Find where the given text appears and provide that cell's center as (X, Y) coordinate. 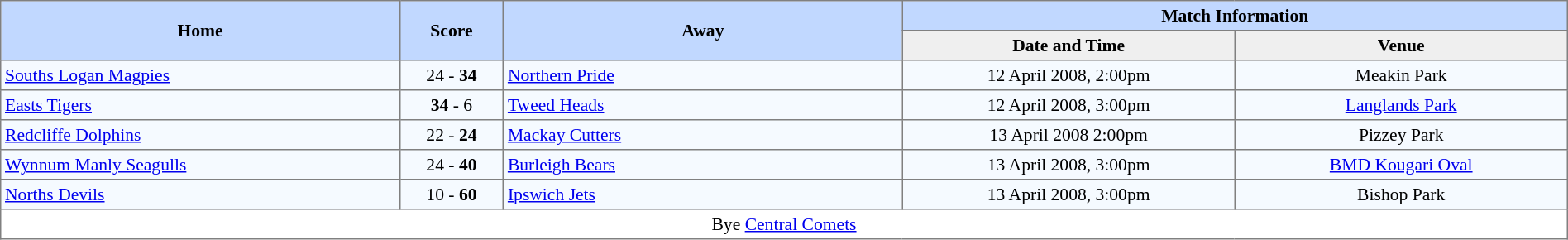
Pizzey Park (1401, 135)
Langlands Park (1401, 105)
12 April 2008, 2:00pm (1068, 75)
Souths Logan Magpies (200, 75)
Mackay Cutters (703, 135)
Easts Tigers (200, 105)
34 - 6 (452, 105)
24 - 40 (452, 165)
Wynnum Manly Seagulls (200, 165)
Redcliffe Dolphins (200, 135)
22 - 24 (452, 135)
Match Information (1235, 16)
Date and Time (1068, 46)
13 April 2008 2:00pm (1068, 135)
Northern Pride (703, 75)
Bishop Park (1401, 194)
Score (452, 31)
BMD Kougari Oval (1401, 165)
Ipswich Jets (703, 194)
24 - 34 (452, 75)
Bye Central Comets (784, 224)
Away (703, 31)
Norths Devils (200, 194)
Burleigh Bears (703, 165)
12 April 2008, 3:00pm (1068, 105)
Meakin Park (1401, 75)
10 - 60 (452, 194)
Tweed Heads (703, 105)
Home (200, 31)
Venue (1401, 46)
